Output the [X, Y] coordinate of the center of the cell containing the given text.  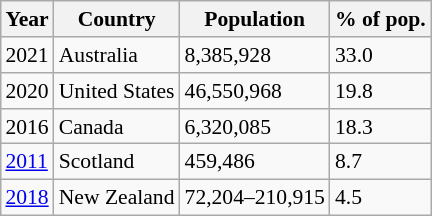
2016 [26, 126]
72,204–210,915 [255, 197]
2020 [26, 91]
8.7 [380, 162]
6,320,085 [255, 126]
33.0 [380, 55]
4.5 [380, 197]
Australia [117, 55]
18.3 [380, 126]
2011 [26, 162]
Country [117, 19]
Canada [117, 126]
2021 [26, 55]
Population [255, 19]
Year [26, 19]
459,486 [255, 162]
46,550,968 [255, 91]
United States [117, 91]
19.8 [380, 91]
Scotland [117, 162]
2018 [26, 197]
% of pop. [380, 19]
8,385,928 [255, 55]
New Zealand [117, 197]
